Capture the cell that displays the provided text and extract its [X, Y] central coordinate. 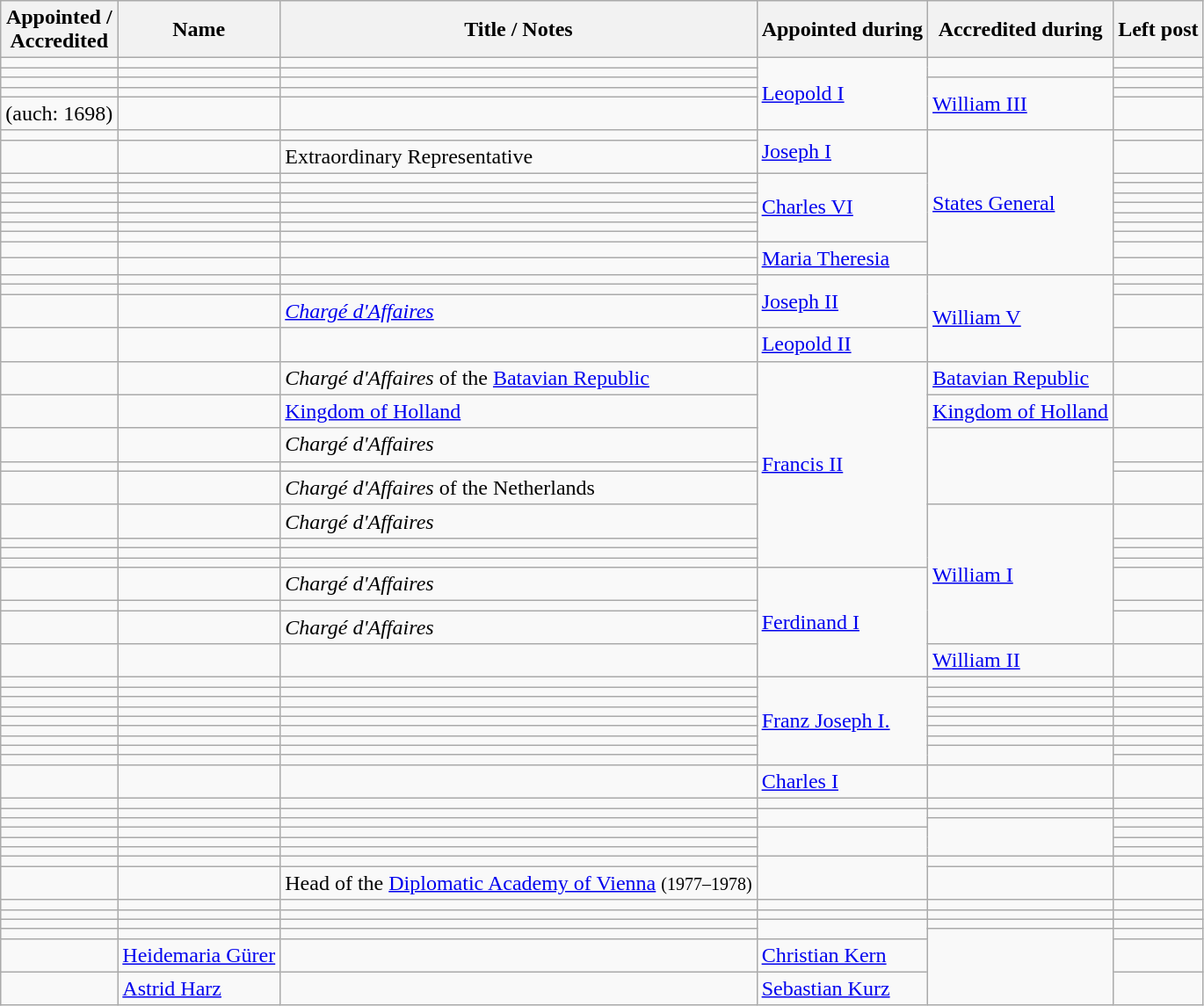
Joseph II [842, 301]
Batavian Republic [1021, 378]
William III [1021, 104]
Astrid Harz [199, 988]
William II [1021, 661]
Head of the Diplomatic Academy of Vienna (1977–1978) [519, 883]
Chargé d'Affaires of the Batavian Republic [519, 378]
Sebastian Kurz [842, 988]
States General [1021, 202]
Name [199, 30]
Title / Notes [519, 30]
Franz Joseph I. [842, 721]
Heidemaria Gürer [199, 955]
(auch: 1698) [60, 113]
Appointed /Accredited [60, 30]
Leopold I [842, 94]
Appointed during [842, 30]
Leopold II [842, 344]
Maria Theresia [842, 258]
Joseph I [842, 151]
Left post [1158, 30]
William I [1021, 574]
Charles VI [842, 207]
Extraordinary Representative [519, 156]
William V [1021, 318]
Charles I [842, 781]
Chargé d'Affaires of the Netherlands [519, 488]
Accredited during [1021, 30]
Christian Kern [842, 955]
Ferdinand I [842, 622]
Francis II [842, 464]
